Locate the cell with the specified text and output its (x, y) center coordinate. 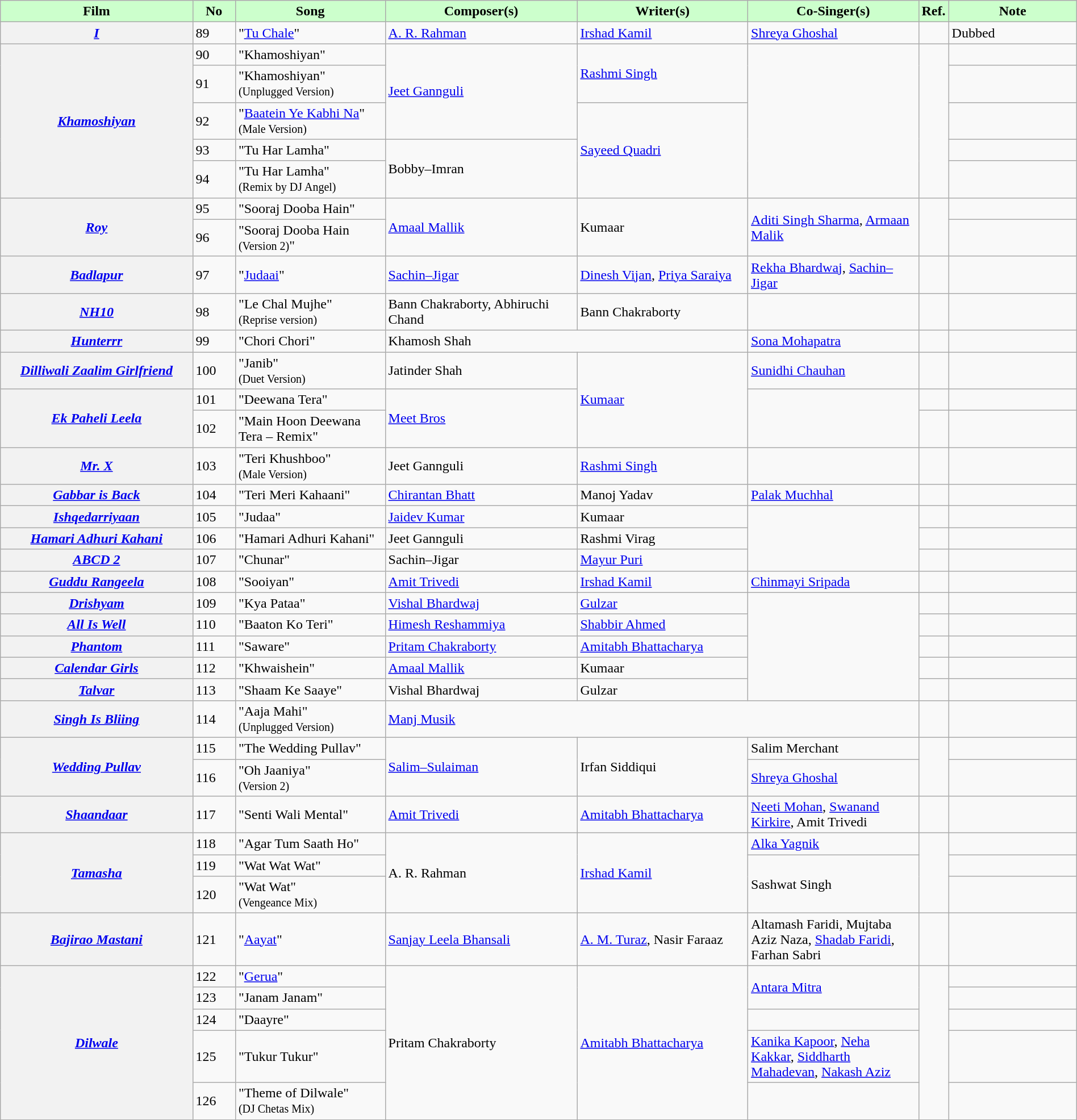
"Main Hoon Deewana Tera – Remix" (310, 429)
Wedding Pullav (97, 767)
103 (214, 466)
98 (214, 311)
116 (214, 777)
"Aaja Mahi"(Unplugged Version) (310, 719)
121 (214, 939)
Bann Chakraborty (662, 311)
Rashmi Virag (662, 538)
"Wat Wat Wat" (310, 866)
Writer(s) (662, 11)
"Sooiyan" (310, 582)
NH10 (97, 311)
Manj Musik (652, 719)
"Wat Wat"(Vengeance Mix) (310, 895)
106 (214, 538)
Mayur Puri (662, 560)
108 (214, 582)
104 (214, 495)
117 (214, 814)
Hamari Adhuri Kahani (97, 538)
107 (214, 560)
Talvar (97, 689)
96 (214, 237)
101 (214, 400)
I (97, 33)
Dilwale (97, 1043)
Drishyam (97, 603)
Bobby–Imran (481, 168)
"Chunar" (310, 560)
Sayeed Quadri (662, 150)
93 (214, 150)
Bajirao Mastani (97, 939)
"Chori Chori" (310, 341)
"Tu Har Lamha"(Remix by DJ Angel) (310, 179)
Kanika Kapoor, Neha Kakkar, Siddharth Mahadevan, Nakash Aziz (833, 1056)
Manoj Yadav (662, 495)
111 (214, 646)
"Judaa" (310, 517)
Co-Singer(s) (833, 11)
Shabbir Ahmed (662, 625)
Aditi Singh Sharma, Armaan Malik (833, 227)
126 (214, 1101)
Chirantan Bhatt (481, 495)
99 (214, 341)
"Kya Pataa" (310, 603)
"Shaam Ke Saaye" (310, 689)
Dilliwali Zaalim Girlfriend (97, 370)
124 (214, 1019)
"Gerua" (310, 976)
Sunidhi Chauhan (833, 370)
"Oh Jaaniya"(Version 2) (310, 777)
Khamoshiyan (97, 120)
119 (214, 866)
114 (214, 719)
Ref. (934, 11)
Altamash Faridi, Mujtaba Aziz Naza, Shadab Faridi, Farhan Sabri (833, 939)
"Tu Chale" (310, 33)
"Sooraj Dooba Hain" (310, 208)
Phantom (97, 646)
92 (214, 120)
Dubbed (1012, 33)
95 (214, 208)
"Baatein Ye Kabhi Na"(Male Version) (310, 120)
"Agar Tum Saath Ho" (310, 844)
"Le Chal Mujhe"(Reprise version) (310, 311)
Salim–Sulaiman (481, 767)
Ek Paheli Leela (97, 418)
Jaidev Kumar (481, 517)
Sona Mohapatra (833, 341)
120 (214, 895)
122 (214, 976)
"The Wedding Pullav" (310, 748)
"Sooraj Dooba Hain (Version 2)" (310, 237)
Song (310, 11)
"Senti Wali Mental" (310, 814)
Composer(s) (481, 11)
"Hamari Adhuri Kahani" (310, 538)
Palak Muchhal (833, 495)
Himesh Reshammiya (481, 625)
Bann Chakraborty, Abhiruchi Chand (481, 311)
97 (214, 275)
"Janib"(Duet Version) (310, 370)
Hunterrr (97, 341)
115 (214, 748)
Badlapur (97, 275)
Antara Mitra (833, 987)
91 (214, 84)
Tamasha (97, 874)
"Saware" (310, 646)
105 (214, 517)
109 (214, 603)
112 (214, 668)
Mr. X (97, 466)
123 (214, 998)
Khamosh Shah (567, 341)
Chinmayi Sripada (833, 582)
89 (214, 33)
90 (214, 55)
"Janam Janam" (310, 998)
"Tukur Tukur" (310, 1056)
Irfan Siddiqui (662, 767)
Shaandaar (97, 814)
"Tu Har Lamha" (310, 150)
110 (214, 625)
All Is Well (97, 625)
Neeti Mohan, Swanand Kirkire, Amit Trivedi (833, 814)
Calendar Girls (97, 668)
ABCD 2 (97, 560)
94 (214, 179)
"Daayre" (310, 1019)
Jatinder Shah (481, 370)
"Teri Meri Kahaani" (310, 495)
Singh Is Bliing (97, 719)
"Theme of Dilwale"(DJ Chetas Mix) (310, 1101)
Salim Merchant (833, 748)
Gabbar is Back (97, 495)
Sashwat Singh (833, 884)
"Judaai" (310, 275)
A. M. Turaz, Nasir Faraaz (662, 939)
Sanjay Leela Bhansali (481, 939)
Ishqedarriyaan (97, 517)
113 (214, 689)
Roy (97, 227)
Guddu Rangeela (97, 582)
Dinesh Vijan, Priya Saraiya (662, 275)
"Aayat" (310, 939)
"Baaton Ko Teri" (310, 625)
Film (97, 11)
"Khamoshiyan"(Unplugged Version) (310, 84)
"Khwaishein" (310, 668)
Note (1012, 11)
Rekha Bhardwaj, Sachin–Jigar (833, 275)
Meet Bros (481, 418)
100 (214, 370)
No (214, 11)
102 (214, 429)
125 (214, 1056)
"Deewana Tera" (310, 400)
"Khamoshiyan" (310, 55)
118 (214, 844)
Alka Yagnik (833, 844)
"Teri Khushboo"(Male Version) (310, 466)
